Provide the (X, Y) coordinate of the cell's center where the given text is located.  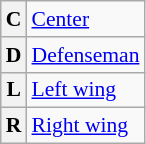
Right wing (85, 126)
R (14, 126)
L (14, 90)
C (14, 19)
Defenseman (85, 55)
Left wing (85, 90)
Center (85, 19)
D (14, 55)
